Provide the [X, Y] coordinate of the cell's center where the given text is located.  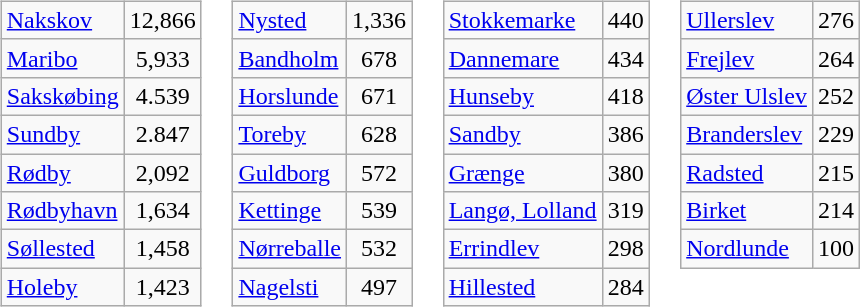
Guldborg [290, 173]
Frejlev [747, 58]
Nørreballe [290, 249]
Sakskøbing [62, 96]
Dannemare [522, 58]
1,458 [162, 249]
Horslunde [290, 96]
284 [626, 287]
386 [626, 134]
532 [380, 249]
380 [626, 173]
264 [836, 58]
1,336 [380, 20]
628 [380, 134]
Nordlunde [747, 249]
671 [380, 96]
276 [836, 20]
2.847 [162, 134]
Hillested [522, 287]
4.539 [162, 96]
Maribo [62, 58]
215 [836, 173]
678 [380, 58]
Birket [747, 211]
1,634 [162, 211]
Søllested [62, 249]
497 [380, 287]
Toreby [290, 134]
Sundby [62, 134]
214 [836, 211]
Hunseby [522, 96]
252 [836, 96]
Grænge [522, 173]
Rødbyhavn [62, 211]
434 [626, 58]
418 [626, 96]
Branderslev [747, 134]
Nysted [290, 20]
Sandby [522, 134]
539 [380, 211]
Langø, Lolland [522, 211]
Kettinge [290, 211]
Stokkemarke [522, 20]
319 [626, 211]
229 [836, 134]
1,423 [162, 287]
Ullerslev [747, 20]
Nagelsti [290, 287]
Errindlev [522, 249]
298 [626, 249]
Rødby [62, 173]
440 [626, 20]
Radsted [747, 173]
Holeby [62, 287]
100 [836, 249]
12,866 [162, 20]
Øster Ulslev [747, 96]
572 [380, 173]
Nakskov [62, 20]
Bandholm [290, 58]
5,933 [162, 58]
2,092 [162, 173]
